Find where the given text appears and provide that cell's center as [X, Y] coordinate. 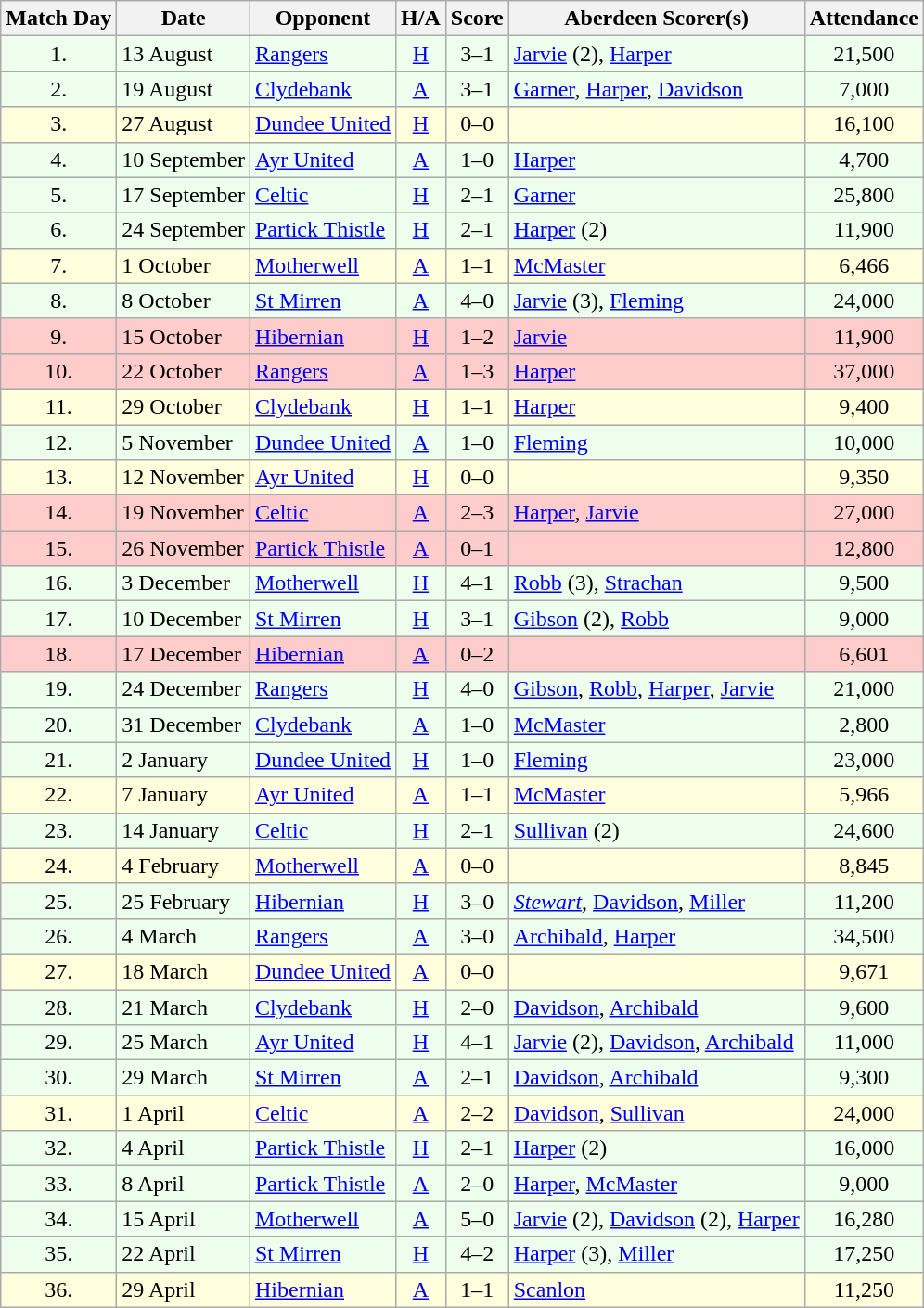
4 April [184, 1148]
34. [59, 1219]
3 December [184, 583]
16,100 [864, 124]
17. [59, 619]
0–1 [477, 548]
8. [59, 301]
30. [59, 1078]
7,000 [864, 89]
18. [59, 654]
17 December [184, 654]
1–3 [477, 371]
Jarvie (2), Davidson, Archibald [657, 1043]
H/A [421, 19]
8,845 [864, 866]
10. [59, 371]
25 March [184, 1043]
16. [59, 583]
15. [59, 548]
6. [59, 230]
31. [59, 1113]
29 April [184, 1289]
32. [59, 1148]
4. [59, 160]
28. [59, 1007]
12. [59, 442]
4 March [184, 936]
25. [59, 901]
1 April [184, 1113]
Opponent [323, 19]
Gibson, Robb, Harper, Jarvie [657, 689]
16,000 [864, 1148]
13 August [184, 54]
7 January [184, 795]
11,000 [864, 1043]
2–3 [477, 513]
25 February [184, 901]
Jarvie (2), Harper [657, 54]
9,300 [864, 1078]
4 February [184, 866]
36. [59, 1289]
2–2 [477, 1113]
Garner, Harper, Davidson [657, 89]
21,000 [864, 689]
22 October [184, 371]
29 March [184, 1078]
24,600 [864, 830]
19 August [184, 89]
9. [59, 336]
Jarvie (2), Davidson (2), Harper [657, 1219]
4–2 [477, 1254]
10,000 [864, 442]
35. [59, 1254]
1. [59, 54]
24 September [184, 230]
13. [59, 478]
Gibson (2), Robb [657, 619]
29. [59, 1043]
7. [59, 265]
24 December [184, 689]
34,500 [864, 936]
17,250 [864, 1254]
16,280 [864, 1219]
5 November [184, 442]
21,500 [864, 54]
Match Day [59, 19]
14 January [184, 830]
33. [59, 1184]
20. [59, 725]
8 October [184, 301]
27,000 [864, 513]
Jarvie (3), Fleming [657, 301]
Harper, Jarvie [657, 513]
19 November [184, 513]
27 August [184, 124]
Scanlon [657, 1289]
12 November [184, 478]
9,350 [864, 478]
22. [59, 795]
Stewart, Davidson, Miller [657, 901]
15 October [184, 336]
15 April [184, 1219]
5–0 [477, 1219]
4,700 [864, 160]
0–2 [477, 654]
Archibald, Harper [657, 936]
Sullivan (2) [657, 830]
11,250 [864, 1289]
9,400 [864, 406]
37,000 [864, 371]
10 September [184, 160]
17 September [184, 195]
Date [184, 19]
Harper, McMaster [657, 1184]
9,500 [864, 583]
21 March [184, 1007]
26 November [184, 548]
2 January [184, 760]
8 April [184, 1184]
5. [59, 195]
10 December [184, 619]
29 October [184, 406]
26. [59, 936]
6,466 [864, 265]
14. [59, 513]
22 April [184, 1254]
11,200 [864, 901]
Davidson, Sullivan [657, 1113]
24. [59, 866]
Attendance [864, 19]
6,601 [864, 654]
21. [59, 760]
Score [477, 19]
Garner [657, 195]
9,600 [864, 1007]
5,966 [864, 795]
23,000 [864, 760]
31 December [184, 725]
25,800 [864, 195]
Jarvie [657, 336]
11. [59, 406]
2. [59, 89]
12,800 [864, 548]
Aberdeen Scorer(s) [657, 19]
1 October [184, 265]
18 March [184, 971]
Harper (3), Miller [657, 1254]
9,671 [864, 971]
27. [59, 971]
19. [59, 689]
3. [59, 124]
Robb (3), Strachan [657, 583]
2,800 [864, 725]
1–2 [477, 336]
23. [59, 830]
